From the cell containing the given text, extract its center point as [x, y] coordinate. 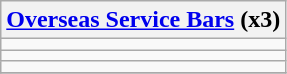
Overseas Service Bars (x3) [144, 20]
